Return (x, y) of the center of cell containing provided text 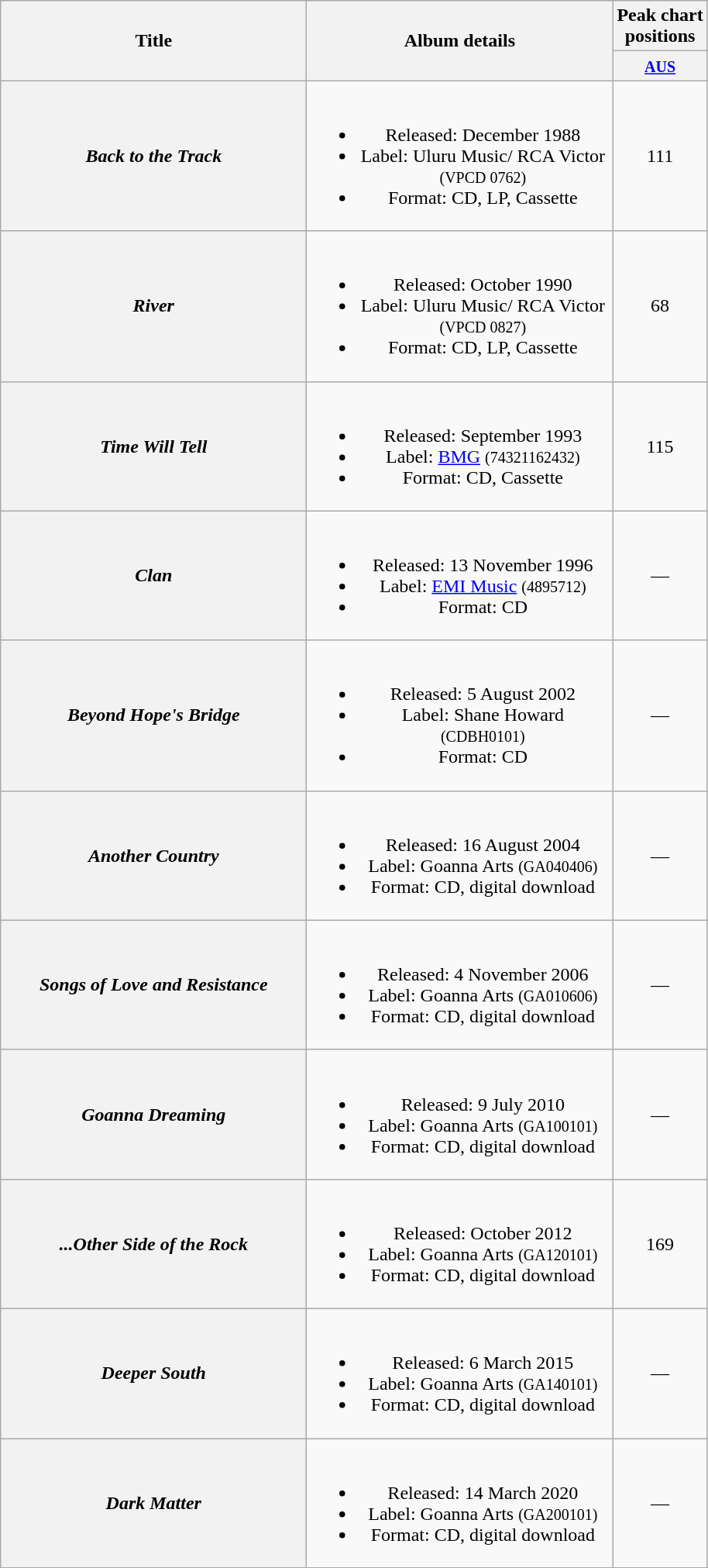
Title (153, 40)
Released: October 1990Label: Uluru Music/ RCA Victor (VPCD 0827)Format: CD, LP, Cassette (460, 306)
Time Will Tell (153, 446)
Goanna Dreaming (153, 1115)
River (153, 306)
Songs of Love and Resistance (153, 984)
111 (660, 156)
115 (660, 446)
Released: September 1993Label: BMG (74321162432)Format: CD, Cassette (460, 446)
Released: 5 August 2002Label: Shane Howard (CDBH0101)Format: CD (460, 715)
Beyond Hope's Bridge (153, 715)
Dark Matter (153, 1504)
Released: 4 November 2006Label: Goanna Arts (GA010606)Format: CD, digital download (460, 984)
Released: 16 August 2004Label: Goanna Arts (GA040406)Format: CD, digital download (460, 856)
Peak chartpositions (660, 26)
Album details (460, 40)
Clan (153, 575)
Released: 14 March 2020Label: Goanna Arts (GA200101)Format: CD, digital download (460, 1504)
68 (660, 306)
Back to the Track (153, 156)
169 (660, 1243)
AUS (660, 66)
Deeper South (153, 1373)
Released: 6 March 2015Label: Goanna Arts (GA140101)Format: CD, digital download (460, 1373)
Released: 13 November 1996Label: EMI Music (4895712)Format: CD (460, 575)
Released: 9 July 2010Label: Goanna Arts (GA100101)Format: CD, digital download (460, 1115)
Released: December 1988Label: Uluru Music/ RCA Victor (VPCD 0762)Format: CD, LP, Cassette (460, 156)
...Other Side of the Rock (153, 1243)
Another Country (153, 856)
Released: October 2012Label: Goanna Arts (GA120101)Format: CD, digital download (460, 1243)
